Locate the cell with the specified text and output its [x, y] center coordinate. 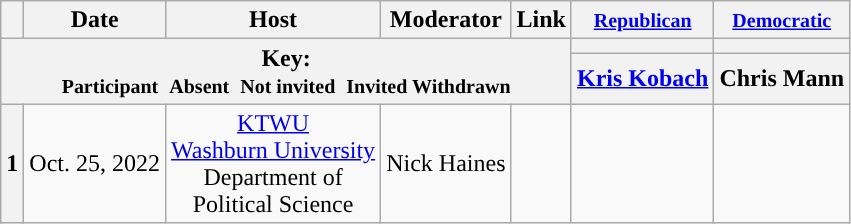
Republican [642, 20]
Link [541, 20]
Nick Haines [446, 164]
Kris Kobach [642, 78]
Date [95, 20]
Moderator [446, 20]
1 [12, 164]
KTWUWashburn UniversityDepartment ofPolitical Science [274, 164]
Democratic [782, 20]
Chris Mann [782, 78]
Oct. 25, 2022 [95, 164]
Host [274, 20]
Key: Participant Absent Not invited Invited Withdrawn [286, 72]
